From the cell containing the given text, extract its center point as (X, Y) coordinate. 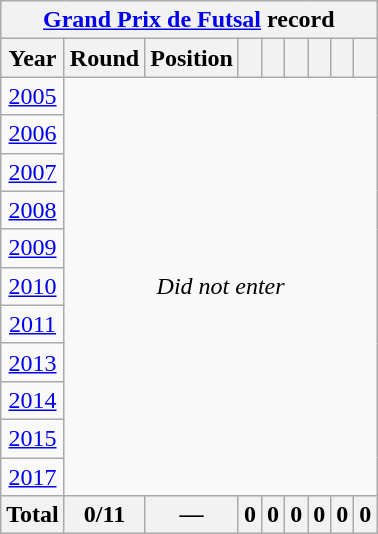
Position (192, 58)
— (192, 515)
2014 (33, 400)
2011 (33, 324)
2007 (33, 172)
0/11 (104, 515)
2013 (33, 362)
Year (33, 58)
2008 (33, 210)
Did not enter (220, 286)
2010 (33, 286)
2017 (33, 477)
2009 (33, 248)
2015 (33, 438)
Total (33, 515)
2006 (33, 134)
Grand Prix de Futsal record (189, 20)
2005 (33, 96)
Round (104, 58)
